Return the (x, y) coordinate for the center point of the cell that contains the specified text.  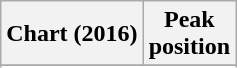
Peak position (189, 34)
Chart (2016) (72, 34)
